Provide the (x, y) coordinate of the cell's center where the given text is located.  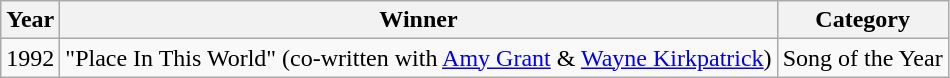
1992 (30, 58)
Category (862, 20)
Year (30, 20)
"Place In This World" (co-written with Amy Grant & Wayne Kirkpatrick) (418, 58)
Winner (418, 20)
Song of the Year (862, 58)
